Search for the cell housing the specified text and yield its [x, y] center coordinate. 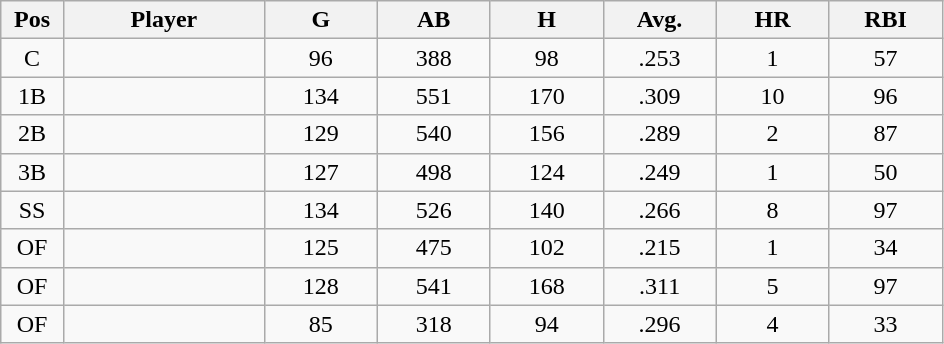
10 [772, 96]
87 [886, 134]
Pos [32, 20]
.311 [660, 286]
RBI [886, 20]
318 [434, 324]
G [320, 20]
125 [320, 248]
85 [320, 324]
HR [772, 20]
.289 [660, 134]
H [546, 20]
50 [886, 172]
102 [546, 248]
.249 [660, 172]
.266 [660, 210]
AB [434, 20]
C [32, 58]
1B [32, 96]
124 [546, 172]
168 [546, 286]
57 [886, 58]
128 [320, 286]
127 [320, 172]
33 [886, 324]
8 [772, 210]
5 [772, 286]
475 [434, 248]
94 [546, 324]
34 [886, 248]
2B [32, 134]
156 [546, 134]
140 [546, 210]
98 [546, 58]
2 [772, 134]
Player [164, 20]
4 [772, 324]
SS [32, 210]
129 [320, 134]
551 [434, 96]
.215 [660, 248]
526 [434, 210]
.296 [660, 324]
.253 [660, 58]
.309 [660, 96]
170 [546, 96]
3B [32, 172]
541 [434, 286]
388 [434, 58]
Avg. [660, 20]
498 [434, 172]
540 [434, 134]
